Return the [X, Y] coordinate for the center point of the cell that contains the specified text.  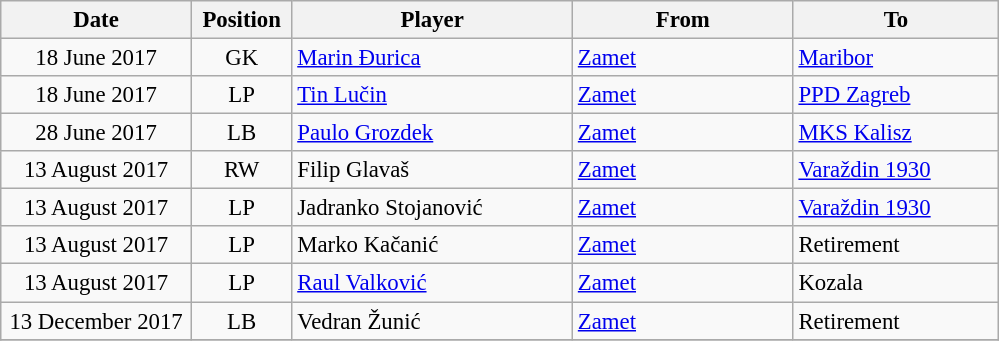
To [896, 20]
Position [242, 20]
Paulo Grozdek [432, 133]
RW [242, 170]
Vedran Žunić [432, 321]
Tin Lučin [432, 95]
Kozala [896, 283]
Maribor [896, 58]
Date [96, 20]
MKS Kalisz [896, 133]
GK [242, 58]
13 December 2017 [96, 321]
Raul Valković [432, 283]
Player [432, 20]
From [684, 20]
Marko Kačanić [432, 245]
PPD Zagreb [896, 95]
Jadranko Stojanović [432, 208]
Filip Glavaš [432, 170]
Marin Đurica [432, 58]
28 June 2017 [96, 133]
